Extract the (x, y) coordinate from the center of the cell holding the provided text.  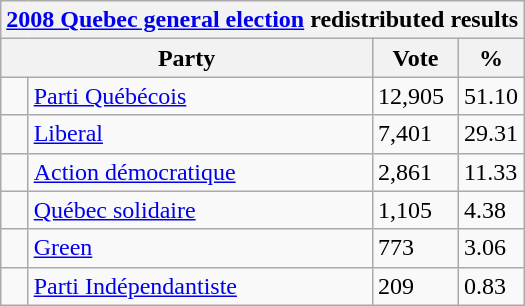
4.38 (490, 210)
Party (187, 58)
Parti Québécois (200, 96)
Parti Indépendantiste (200, 286)
12,905 (415, 96)
Vote (415, 58)
11.33 (490, 172)
0.83 (490, 286)
Action démocratique (200, 172)
2,861 (415, 172)
3.06 (490, 248)
51.10 (490, 96)
Green (200, 248)
773 (415, 248)
29.31 (490, 134)
2008 Quebec general election redistributed results (262, 20)
% (490, 58)
209 (415, 286)
Québec solidaire (200, 210)
Liberal (200, 134)
7,401 (415, 134)
1,105 (415, 210)
